Detect which cell encompasses the target text, then output its (X, Y) center coordinate. 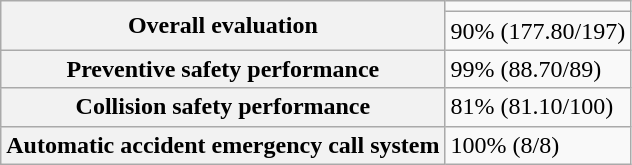
90% (177.80/197) (538, 31)
Automatic accident emergency call system (223, 145)
99% (88.70/89) (538, 69)
100% (8/8) (538, 145)
81% (81.10/100) (538, 107)
Preventive safety performance (223, 69)
Collision safety performance (223, 107)
Overall evaluation (223, 26)
